Output the [x, y] coordinate of the center of the cell containing the given text.  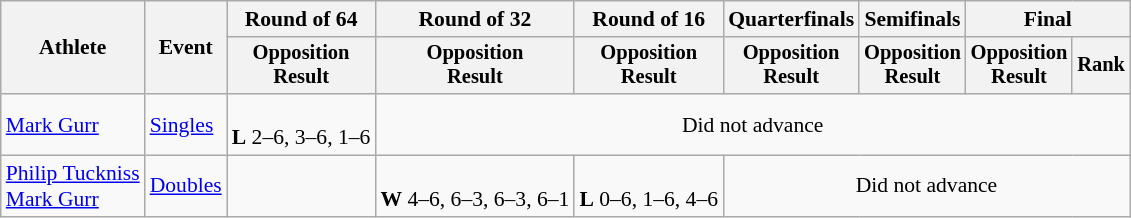
Doubles [186, 186]
Event [186, 48]
Rank [1101, 66]
Final [1048, 19]
Round of 16 [648, 19]
Round of 64 [302, 19]
Athlete [73, 48]
L 0–6, 1–6, 4–6 [648, 186]
Mark Gurr [73, 124]
L 2–6, 3–6, 1–6 [302, 124]
Semifinals [912, 19]
Quarterfinals [791, 19]
W 4–6, 6–3, 6–3, 6–1 [474, 186]
Philip TucknissMark Gurr [73, 186]
Singles [186, 124]
Round of 32 [474, 19]
